Search for the cell housing the specified text and yield its (x, y) center coordinate. 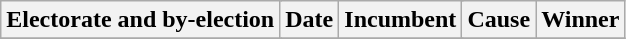
Date (310, 20)
Winner (580, 20)
Cause (499, 20)
Electorate and by-election (140, 20)
Incumbent (400, 20)
